Return (x, y) of the center of cell containing provided text 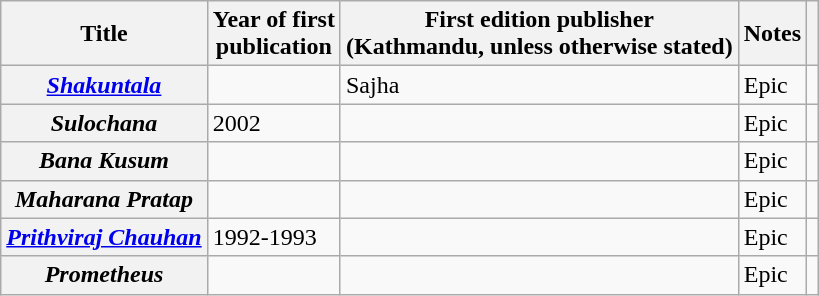
Notes (772, 34)
Bana Kusum (104, 161)
Year of firstpublication (274, 34)
Title (104, 34)
Sajha (539, 85)
2002 (274, 123)
Prometheus (104, 275)
Sulochana (104, 123)
Maharana Pratap (104, 199)
First edition publisher(Kathmandu, unless otherwise stated) (539, 34)
1992-1993 (274, 237)
Prithviraj Chauhan (104, 237)
Shakuntala (104, 85)
